Determine the (X, Y) coordinate at the center of the cell enclosing the given text.  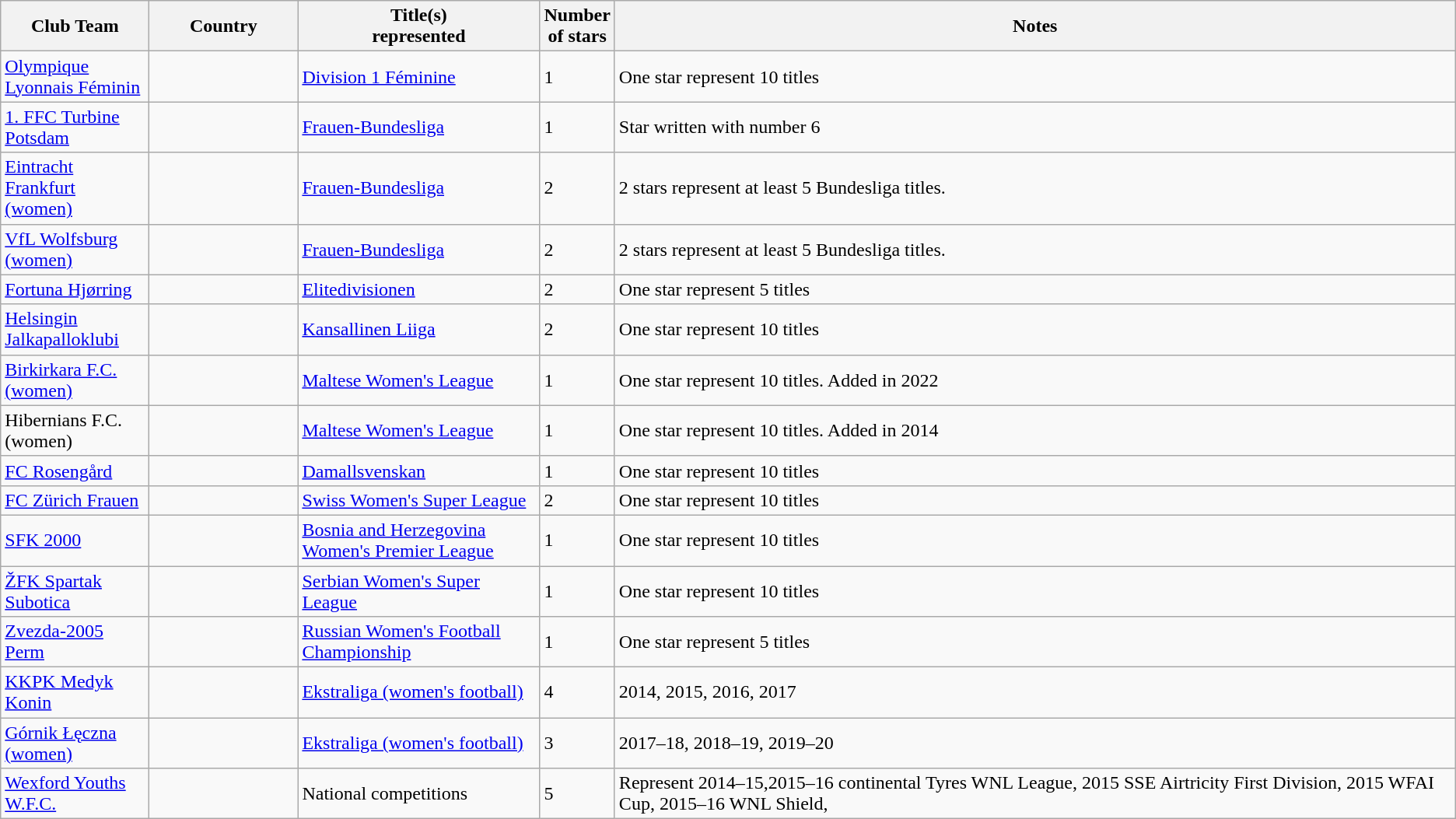
Hibernians F.C. (women) (75, 431)
ŽFK Spartak Subotica (75, 591)
4 (577, 692)
Club Team (75, 26)
Zvezda-2005 Perm (75, 642)
One star represent 10 titles. Added in 2022 (1034, 380)
Numberof stars (577, 26)
2017–18, 2018–19, 2019–20 (1034, 744)
1. FFC Turbine Potsdam (75, 128)
National competitions (418, 793)
FC Rosengård (75, 471)
FC Zürich Frauen (75, 500)
3 (577, 744)
Russian Women's Football Championship (418, 642)
Represent 2014–15,2015–16 continental Tyres WNL League, 2015 SSE Airtricity First Division, 2015 WFAI Cup, 2015–16 WNL Shield, (1034, 793)
Eintracht Frankfurt (women) (75, 188)
One star represent 10 titles. Added in 2014 (1034, 431)
Swiss Women's Super League (418, 500)
Górnik Łęczna (women) (75, 744)
Title(s)represented (418, 26)
Damallsvenskan (418, 471)
5 (577, 793)
Star written with number 6 (1034, 128)
Elitedivisionen (418, 289)
Helsingin Jalkapalloklubi (75, 330)
Notes (1034, 26)
Serbian Women's Super League (418, 591)
KKPK Medyk Konin (75, 692)
Birkirkara F.C. (women) (75, 380)
Olympique Lyonnais Féminin (75, 76)
Bosnia and Herzegovina Women's Premier League (418, 540)
Wexford Youths W.F.C. (75, 793)
Division 1 Féminine (418, 76)
Country (224, 26)
VfL Wolfsburg (women) (75, 249)
SFK 2000 (75, 540)
Fortuna Hjørring (75, 289)
Kansallinen Liiga (418, 330)
2014, 2015, 2016, 2017 (1034, 692)
